Extract the (X, Y) coordinate from the center of the cell holding the provided text.  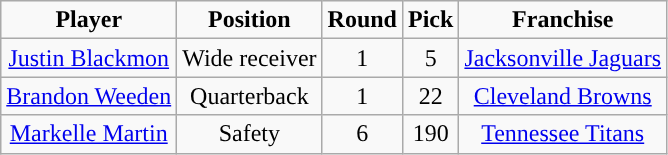
Cleveland Browns (563, 96)
Brandon Weeden (89, 96)
Position (250, 20)
Quarterback (250, 96)
Tennessee Titans (563, 134)
Player (89, 20)
Markelle Martin (89, 134)
Franchise (563, 20)
5 (430, 58)
Safety (250, 134)
6 (362, 134)
Round (362, 20)
Jacksonville Jaguars (563, 58)
22 (430, 96)
Pick (430, 20)
Wide receiver (250, 58)
190 (430, 134)
Justin Blackmon (89, 58)
